Pinpoint the cell where the given text exists, returning its (x, y) midpoint coordinate. 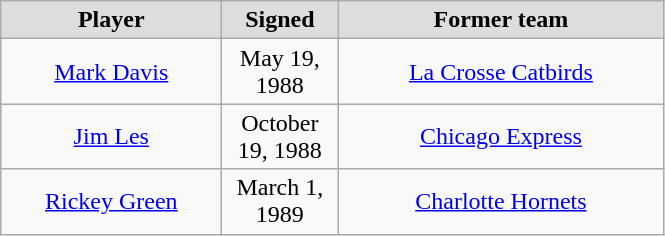
Mark Davis (112, 72)
October 19, 1988 (280, 136)
Signed (280, 20)
Chicago Express (501, 136)
Rickey Green (112, 202)
Jim Les (112, 136)
March 1, 1989 (280, 202)
Player (112, 20)
May 19, 1988 (280, 72)
La Crosse Catbirds (501, 72)
Former team (501, 20)
Charlotte Hornets (501, 202)
